Find where the given text appears and provide that cell's center as [x, y] coordinate. 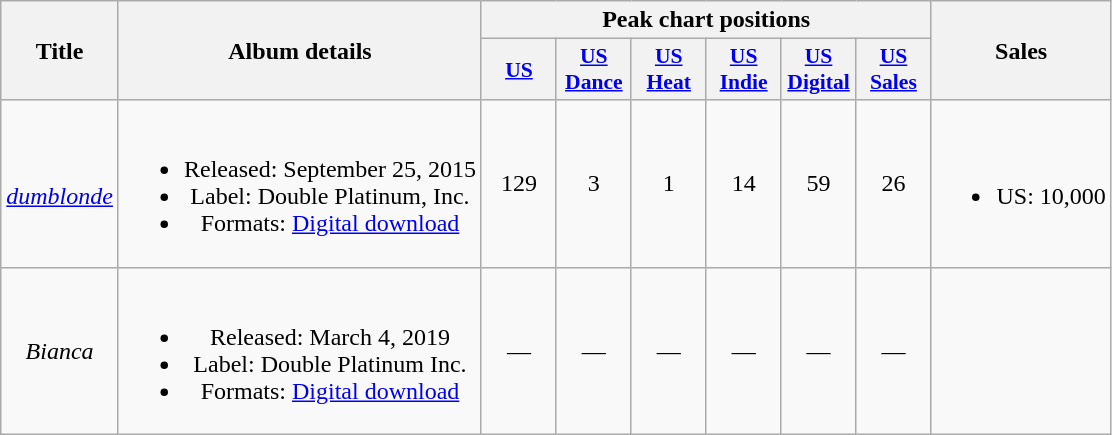
14 [744, 184]
dumblonde [60, 184]
Released: March 4, 2019Label: Double Platinum Inc.Formats: Digital download [300, 350]
Released: September 25, 2015Label: Double Platinum, Inc.Formats: Digital download [300, 184]
Sales [1021, 50]
Bianca [60, 350]
USSales [894, 70]
US [518, 70]
Title [60, 50]
USDigital [818, 70]
3 [594, 184]
1 [668, 184]
129 [518, 184]
Album details [300, 50]
US: 10,000 [1021, 184]
Peak chart positions [706, 20]
26 [894, 184]
USDance [594, 70]
USHeat [668, 70]
59 [818, 184]
USIndie [744, 70]
